Output the [x, y] coordinate of the center of the cell containing the given text.  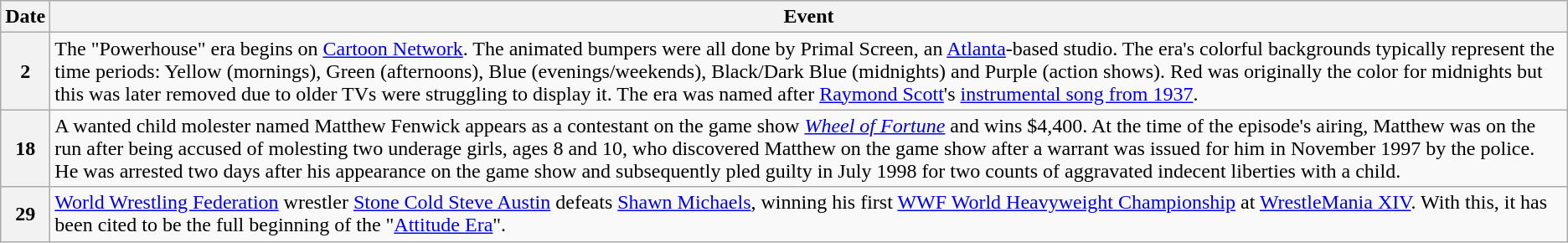
29 [25, 215]
Event [809, 17]
Date [25, 17]
2 [25, 71]
18 [25, 148]
